Find where the given text appears and provide that cell's center as (x, y) coordinate. 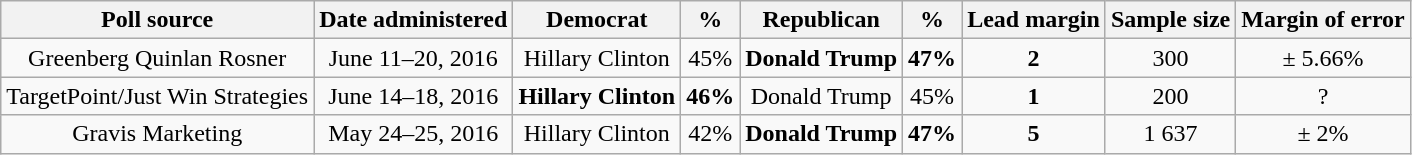
5 (1034, 134)
200 (1170, 96)
46% (710, 96)
Gravis Marketing (158, 134)
Sample size (1170, 20)
Margin of error (1324, 20)
June 14–18, 2016 (414, 96)
Lead margin (1034, 20)
Poll source (158, 20)
1 637 (1170, 134)
Date administered (414, 20)
Greenberg Quinlan Rosner (158, 58)
May 24–25, 2016 (414, 134)
Republican (822, 20)
300 (1170, 58)
± 5.66% (1324, 58)
2 (1034, 58)
± 2% (1324, 134)
TargetPoint/Just Win Strategies (158, 96)
? (1324, 96)
Democrat (597, 20)
1 (1034, 96)
42% (710, 134)
June 11–20, 2016 (414, 58)
